Return [x, y] of the center of cell containing provided text 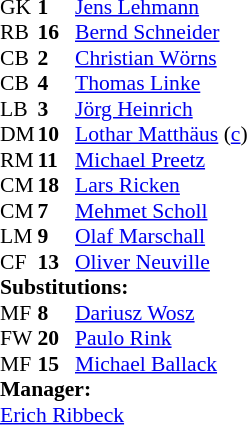
7 [57, 211]
10 [57, 135]
4 [57, 83]
20 [57, 339]
18 [57, 185]
15 [57, 364]
11 [57, 160]
8 [57, 313]
16 [57, 33]
9 [57, 237]
RB [19, 33]
RM [19, 160]
3 [57, 109]
CF [19, 262]
LB [19, 109]
13 [57, 262]
LM [19, 237]
DM [19, 135]
2 [57, 58]
FW [19, 339]
